Provide the (X, Y) coordinate of the cell's center where the given text is located.  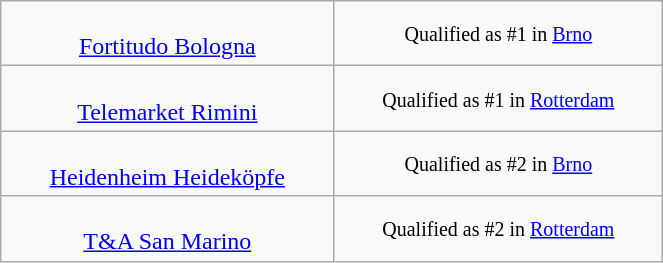
Qualified as #1 in Brno (498, 34)
Qualified as #2 in Rotterdam (498, 228)
T&A San Marino (168, 228)
Qualified as #1 in Rotterdam (498, 98)
Fortitudo Bologna (168, 34)
Telemarket Rimini (168, 98)
Qualified as #2 in Brno (498, 164)
Heidenheim Heideköpfe (168, 164)
